Scan for the cell matching the given text and deliver its (x, y) coordinate at center. 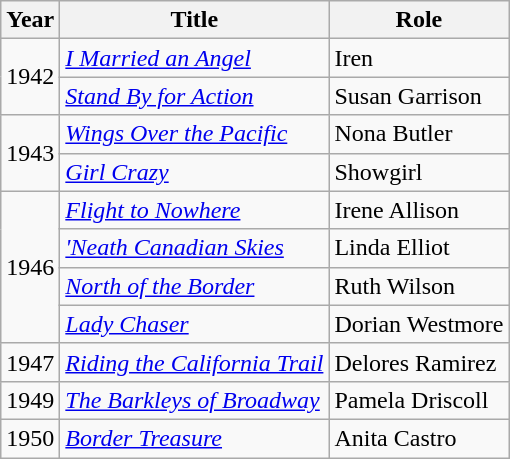
Delores Ramirez (419, 362)
Iren (419, 58)
Border Treasure (194, 438)
The Barkleys of Broadway (194, 400)
North of the Border (194, 286)
Wings Over the Pacific (194, 134)
I Married an Angel (194, 58)
Stand By for Action (194, 96)
Riding the California Trail (194, 362)
Susan Garrison (419, 96)
1949 (30, 400)
Linda Elliot (419, 248)
Dorian Westmore (419, 324)
1946 (30, 267)
Ruth Wilson (419, 286)
1947 (30, 362)
Title (194, 20)
1950 (30, 438)
Flight to Nowhere (194, 210)
'Neath Canadian Skies (194, 248)
Showgirl (419, 172)
Irene Allison (419, 210)
Girl Crazy (194, 172)
Nona Butler (419, 134)
Pamela Driscoll (419, 400)
Role (419, 20)
Anita Castro (419, 438)
1943 (30, 153)
1942 (30, 77)
Lady Chaser (194, 324)
Year (30, 20)
